Determine the [X, Y] coordinate at the center of the cell enclosing the given text.  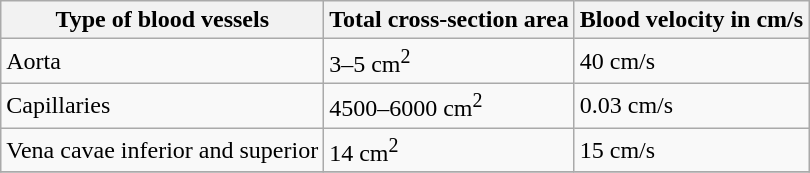
Type of blood vessels [162, 20]
14 cm2 [450, 150]
Total cross-section area [450, 20]
Capillaries [162, 106]
40 cm/s [691, 62]
3–5 cm2 [450, 62]
0.03 cm/s [691, 106]
Vena cavae inferior and superior [162, 150]
Aorta [162, 62]
15 cm/s [691, 150]
Blood velocity in cm/s [691, 20]
4500–6000 cm2 [450, 106]
